Provide the (x, y) coordinate of the cell's center where the given text is located.  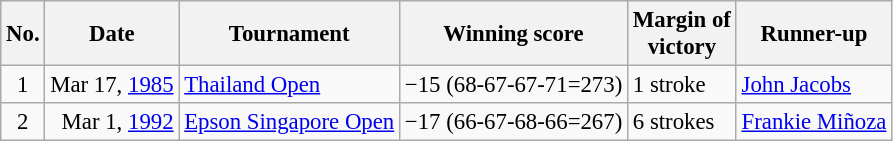
John Jacobs (814, 85)
Frankie Miñoza (814, 122)
Mar 1, 1992 (112, 122)
1 (23, 85)
Mar 17, 1985 (112, 85)
Epson Singapore Open (290, 122)
−15 (68-67-67-71=273) (514, 85)
Winning score (514, 34)
Runner-up (814, 34)
Date (112, 34)
−17 (66-67-68-66=267) (514, 122)
6 strokes (682, 122)
Thailand Open (290, 85)
2 (23, 122)
No. (23, 34)
Tournament (290, 34)
1 stroke (682, 85)
Margin ofvictory (682, 34)
